Capture the cell that displays the provided text and extract its (x, y) central coordinate. 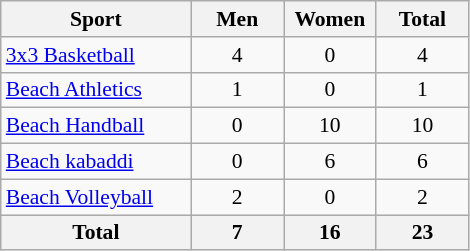
Beach Athletics (96, 90)
16 (330, 233)
Beach kabaddi (96, 162)
23 (422, 233)
Sport (96, 19)
Women (330, 19)
7 (238, 233)
3x3 Basketball (96, 55)
Beach Volleyball (96, 197)
Men (238, 19)
Beach Handball (96, 126)
